For the text-containing cell, return its midpoint in (X, Y) coordinate format. 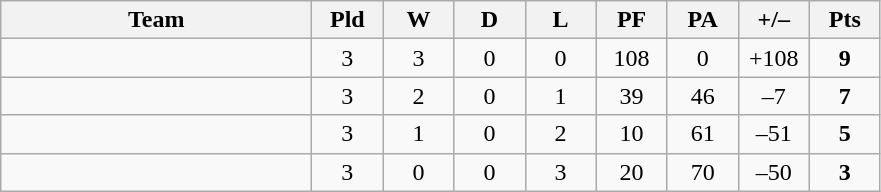
–50 (774, 172)
46 (702, 96)
5 (844, 134)
–51 (774, 134)
7 (844, 96)
70 (702, 172)
Pld (348, 20)
Pts (844, 20)
61 (702, 134)
D (490, 20)
L (560, 20)
PF (632, 20)
W (418, 20)
PA (702, 20)
–7 (774, 96)
Team (156, 20)
39 (632, 96)
108 (632, 58)
9 (844, 58)
10 (632, 134)
+/– (774, 20)
20 (632, 172)
+108 (774, 58)
